Provide the (x, y) coordinate of the cell's center where the given text is located.  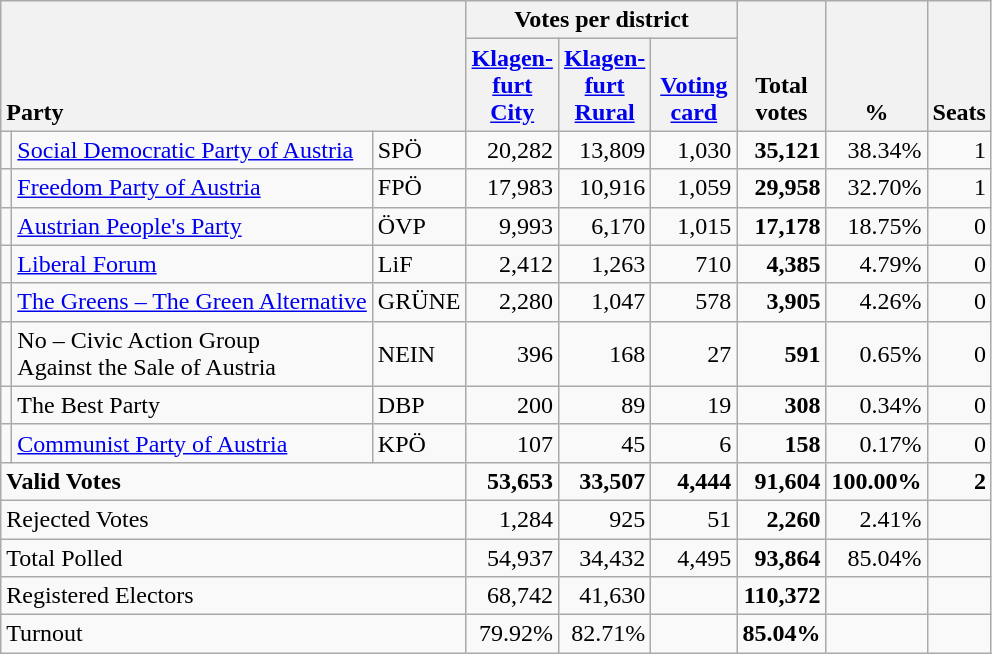
Totalvotes (782, 66)
0.34% (876, 405)
4,495 (694, 557)
Party (234, 66)
The Greens – The Green Alternative (192, 302)
Votingcard (694, 85)
4,444 (694, 481)
2,280 (512, 302)
68,742 (512, 596)
110,372 (782, 596)
ÖVP (419, 226)
19 (694, 405)
82.71% (604, 634)
591 (782, 354)
Klagen-furtRural (604, 85)
100.00% (876, 481)
4,385 (782, 264)
Liberal Forum (192, 264)
Communist Party of Austria (192, 443)
710 (694, 264)
54,937 (512, 557)
396 (512, 354)
18.75% (876, 226)
DBP (419, 405)
91,604 (782, 481)
6,170 (604, 226)
38.34% (876, 150)
KPÖ (419, 443)
13,809 (604, 150)
LiF (419, 264)
Valid Votes (234, 481)
Social Democratic Party of Austria (192, 150)
93,864 (782, 557)
2,260 (782, 519)
Total Polled (234, 557)
1,030 (694, 150)
17,178 (782, 226)
2.41% (876, 519)
27 (694, 354)
32.70% (876, 188)
4.26% (876, 302)
Austrian People's Party (192, 226)
925 (604, 519)
578 (694, 302)
Seats (959, 66)
No – Civic Action GroupAgainst the Sale of Austria (192, 354)
51 (694, 519)
1,059 (694, 188)
20,282 (512, 150)
Freedom Party of Austria (192, 188)
1,263 (604, 264)
35,121 (782, 150)
Turnout (234, 634)
2 (959, 481)
308 (782, 405)
41,630 (604, 596)
29,958 (782, 188)
% (876, 66)
NEIN (419, 354)
FPÖ (419, 188)
SPÖ (419, 150)
107 (512, 443)
79.92% (512, 634)
0.17% (876, 443)
10,916 (604, 188)
Rejected Votes (234, 519)
9,993 (512, 226)
200 (512, 405)
Registered Electors (234, 596)
1,047 (604, 302)
Klagen-furtCity (512, 85)
3,905 (782, 302)
168 (604, 354)
89 (604, 405)
34,432 (604, 557)
158 (782, 443)
GRÜNE (419, 302)
6 (694, 443)
The Best Party (192, 405)
33,507 (604, 481)
2,412 (512, 264)
17,983 (512, 188)
45 (604, 443)
1,015 (694, 226)
53,653 (512, 481)
0.65% (876, 354)
4.79% (876, 264)
1,284 (512, 519)
Votes per district (602, 20)
